Extract the (x, y) coordinate from the center of the cell holding the provided text.  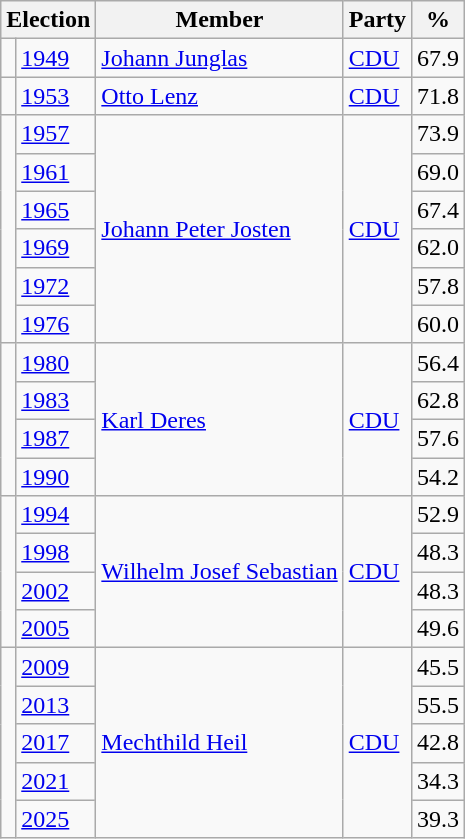
67.9 (438, 58)
1990 (56, 477)
1949 (56, 58)
55.5 (438, 705)
1994 (56, 515)
Johann Junglas (220, 58)
2005 (56, 629)
39.3 (438, 819)
1972 (56, 286)
62.0 (438, 248)
1965 (56, 210)
1953 (56, 96)
% (438, 20)
Wilhelm Josef Sebastian (220, 572)
1998 (56, 553)
56.4 (438, 362)
2017 (56, 743)
1983 (56, 400)
1987 (56, 438)
67.4 (438, 210)
2025 (56, 819)
71.8 (438, 96)
Johann Peter Josten (220, 229)
42.8 (438, 743)
Otto Lenz (220, 96)
60.0 (438, 324)
2009 (56, 667)
1980 (56, 362)
1969 (56, 248)
Member (220, 20)
52.9 (438, 515)
2002 (56, 591)
Party (377, 20)
57.8 (438, 286)
57.6 (438, 438)
34.3 (438, 781)
1976 (56, 324)
45.5 (438, 667)
49.6 (438, 629)
62.8 (438, 400)
Election (48, 20)
2021 (56, 781)
Mechthild Heil (220, 743)
2013 (56, 705)
54.2 (438, 477)
1957 (56, 134)
1961 (56, 172)
73.9 (438, 134)
Karl Deres (220, 419)
69.0 (438, 172)
